Pinpoint the cell where the given text exists, returning its [X, Y] midpoint coordinate. 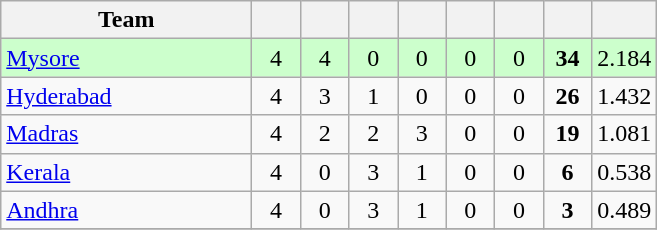
2.184 [624, 58]
34 [568, 58]
26 [568, 96]
Madras [126, 134]
Team [126, 20]
Mysore [126, 58]
Andhra [126, 210]
6 [568, 172]
0.489 [624, 210]
1.432 [624, 96]
1.081 [624, 134]
19 [568, 134]
Kerala [126, 172]
Hyderabad [126, 96]
0.538 [624, 172]
